Output the [X, Y] coordinate of the center of the cell containing the given text.  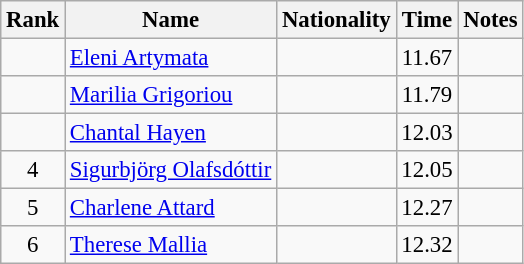
Sigurbjörg Olafsdóttir [171, 170]
11.67 [427, 58]
12.05 [427, 170]
Chantal Hayen [171, 133]
11.79 [427, 95]
Therese Mallia [171, 245]
Marilia Grigoriou [171, 95]
Name [171, 20]
4 [33, 170]
Nationality [336, 20]
6 [33, 245]
Eleni Artymata [171, 58]
Notes [490, 20]
12.27 [427, 208]
5 [33, 208]
Charlene Attard [171, 208]
12.32 [427, 245]
12.03 [427, 133]
Time [427, 20]
Rank [33, 20]
